Search for the cell housing the specified text and yield its (X, Y) center coordinate. 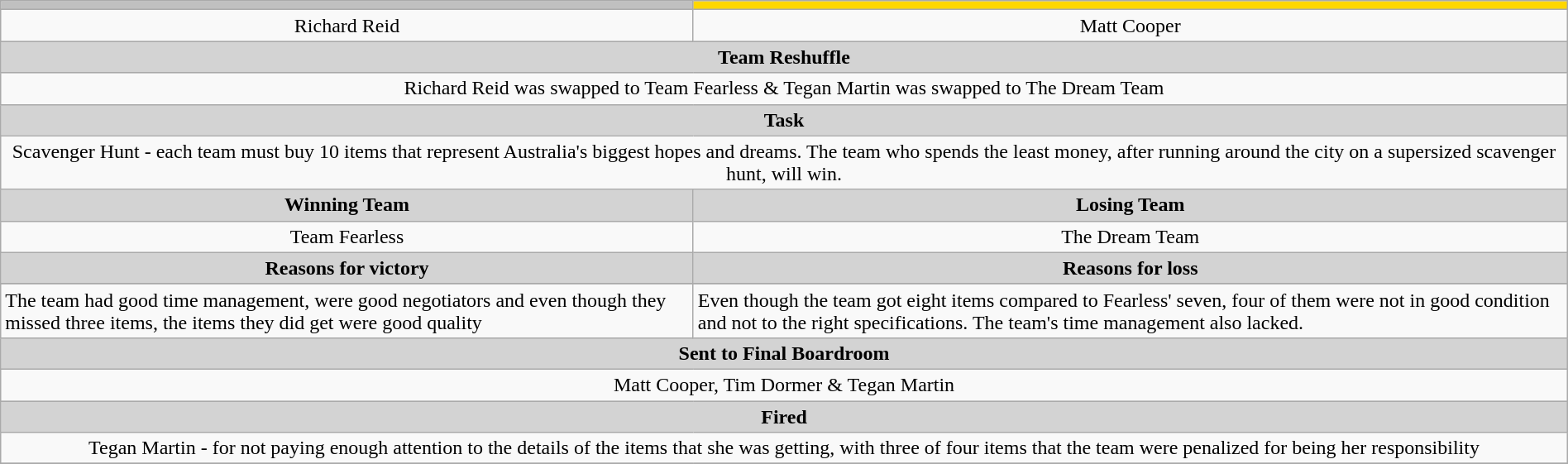
Team Fearless (347, 237)
Reasons for loss (1130, 268)
Task (784, 120)
Matt Cooper, Tim Dormer & Tegan Martin (784, 385)
Team Reshuffle (784, 57)
Sent to Final Boardroom (784, 353)
The Dream Team (1130, 237)
Matt Cooper (1130, 26)
Winning Team (347, 205)
The team had good time management, were good negotiators and even though they missed three items, the items they did get were good quality (347, 311)
Losing Team (1130, 205)
Richard Reid (347, 26)
Reasons for victory (347, 268)
Richard Reid was swapped to Team Fearless & Tegan Martin was swapped to The Dream Team (784, 88)
Fired (784, 416)
